Extract the (x, y) coordinate from the center of the cell holding the provided text.  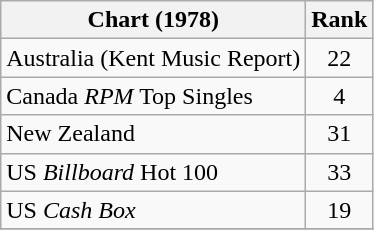
22 (340, 58)
Rank (340, 20)
US Billboard Hot 100 (154, 172)
4 (340, 96)
New Zealand (154, 134)
Canada RPM Top Singles (154, 96)
33 (340, 172)
Chart (1978) (154, 20)
Australia (Kent Music Report) (154, 58)
31 (340, 134)
US Cash Box (154, 210)
19 (340, 210)
